Return (X, Y) of the center of cell containing provided text 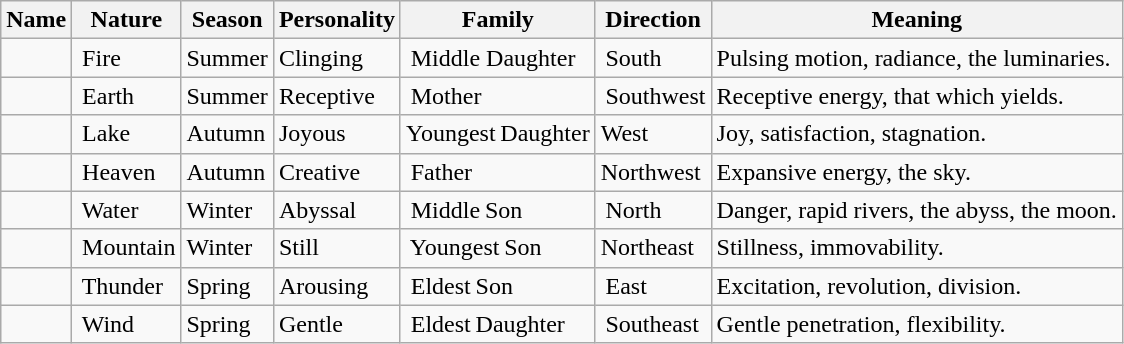
Mountain (126, 248)
Eldest Daughter (498, 324)
Receptive (336, 96)
Nature (126, 20)
South (653, 58)
Name (36, 20)
Water (126, 210)
Meaning (916, 20)
Joy, satisfaction, stagnation. (916, 134)
Clinging (336, 58)
East (653, 286)
Southeast (653, 324)
Personality (336, 20)
Expansive energy, the sky. (916, 172)
Fire (126, 58)
Family (498, 20)
Gentle (336, 324)
North (653, 210)
Stillness, immovability. (916, 248)
Pulsing motion, radiance, the luminaries. (916, 58)
Thunder (126, 286)
Lake (126, 134)
Youngest Daughter (498, 134)
Excitation, revolution, division. (916, 286)
Southwest (653, 96)
Receptive energy, that which yields. (916, 96)
Middle Daughter (498, 58)
Northwest (653, 172)
Still (336, 248)
Joyous (336, 134)
Mother (498, 96)
Direction (653, 20)
Creative (336, 172)
Arousing (336, 286)
Abyssal (336, 210)
Wind (126, 324)
Father (498, 172)
Gentle penetration, flexibility. (916, 324)
Middle Son (498, 210)
Heaven (126, 172)
Season (227, 20)
West (653, 134)
Danger, rapid rivers, the abyss, the moon. (916, 210)
Youngest Son (498, 248)
Earth (126, 96)
Northeast (653, 248)
Eldest Son (498, 286)
